Detect which cell encompasses the target text, then output its (x, y) center coordinate. 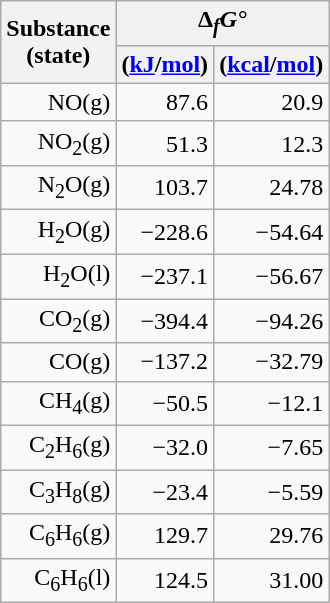
NO2(g) (58, 143)
−394.4 (165, 321)
N2O(g) (58, 188)
H2O(l) (58, 276)
−32.79 (272, 362)
29.76 (272, 536)
(kcal/mol) (272, 64)
51.3 (165, 143)
(kJ/mol) (165, 64)
−94.26 (272, 321)
−56.67 (272, 276)
H2O(g) (58, 232)
12.3 (272, 143)
−237.1 (165, 276)
87.6 (165, 102)
103.7 (165, 188)
C6H6(l) (58, 580)
C3H8(g) (58, 492)
C2H6(g) (58, 447)
129.7 (165, 536)
−54.64 (272, 232)
−32.0 (165, 447)
ΔfG° (222, 23)
Substance (state) (58, 42)
−228.6 (165, 232)
24.78 (272, 188)
31.00 (272, 580)
CO(g) (58, 362)
−5.59 (272, 492)
−50.5 (165, 403)
−12.1 (272, 403)
C6H6(g) (58, 536)
CO2(g) (58, 321)
−7.65 (272, 447)
124.5 (165, 580)
NO(g) (58, 102)
CH4(g) (58, 403)
−137.2 (165, 362)
20.9 (272, 102)
−23.4 (165, 492)
